Return the [X, Y] coordinate for the center point of the cell that contains the specified text.  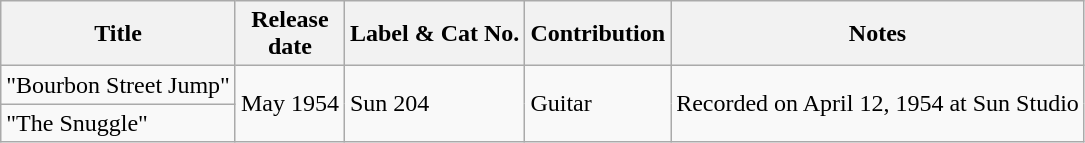
"Bourbon Street Jump" [118, 85]
Contribution [598, 34]
"The Snuggle" [118, 123]
Recorded on April 12, 1954 at Sun Studio [878, 104]
May 1954 [290, 104]
Guitar [598, 104]
Title [118, 34]
Notes [878, 34]
Releasedate [290, 34]
Label & Cat No. [434, 34]
Sun 204 [434, 104]
